Extract the (x, y) coordinate from the center of the cell holding the provided text.  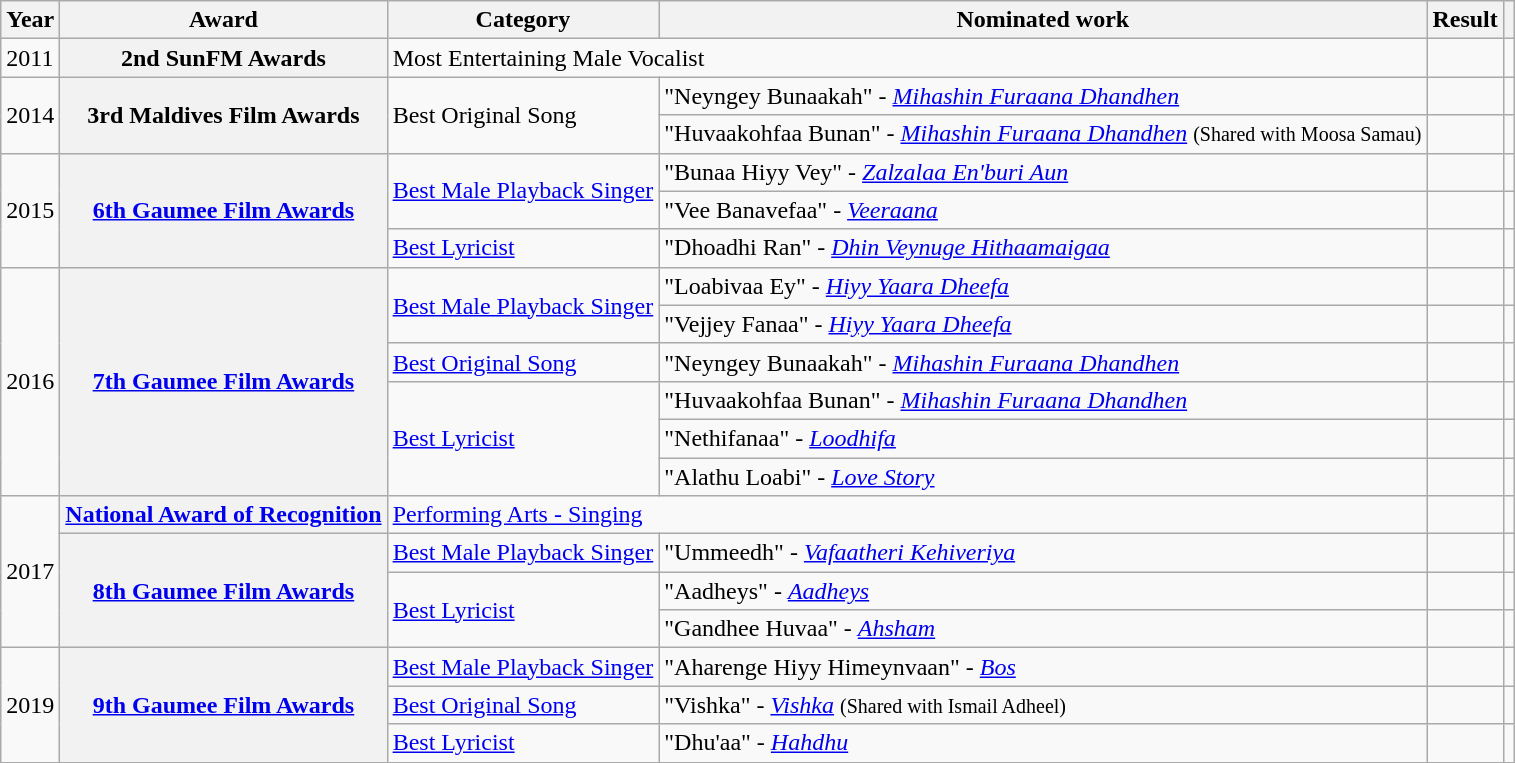
2019 (30, 705)
"Vishka" - Vishka (Shared with Ismail Adheel) (1043, 705)
"Nethifanaa" - Loodhifa (1043, 438)
"Huvaakohfaa Bunan" - Mihashin Furaana Dhandhen (1043, 400)
8th Gaumee Film Awards (224, 591)
"Bunaa Hiyy Vey" - Zalzalaa En'buri Aun (1043, 172)
Nominated work (1043, 20)
Category (523, 20)
National Award of Recognition (224, 515)
3rd Maldives Film Awards (224, 115)
"Dhu'aa" - Hahdhu (1043, 743)
Award (224, 20)
2015 (30, 210)
2017 (30, 572)
"Ummeedh" - Vafaatheri Kehiveriya (1043, 553)
Performing Arts - Singing (907, 515)
"Alathu Loabi" - Love Story (1043, 477)
"Vejjey Fanaa" - Hiyy Yaara Dheefa (1043, 324)
"Loabivaa Ey" - Hiyy Yaara Dheefa (1043, 286)
"Vee Banavefaa" - Veeraana (1043, 210)
"Dhoadhi Ran" - Dhin Veynuge Hithaamaigaa (1043, 248)
2011 (30, 58)
6th Gaumee Film Awards (224, 210)
"Huvaakohfaa Bunan" - Mihashin Furaana Dhandhen (Shared with Moosa Samau) (1043, 134)
2nd SunFM Awards (224, 58)
Most Entertaining Male Vocalist (907, 58)
Result (1465, 20)
"Aadheys" - Aadheys (1043, 591)
9th Gaumee Film Awards (224, 705)
"Aharenge Hiyy Himeynvaan" - Bos (1043, 667)
7th Gaumee Film Awards (224, 381)
2016 (30, 381)
Year (30, 20)
"Gandhee Huvaa" - Ahsham (1043, 629)
2014 (30, 115)
